Detect which cell encompasses the target text, then output its (X, Y) center coordinate. 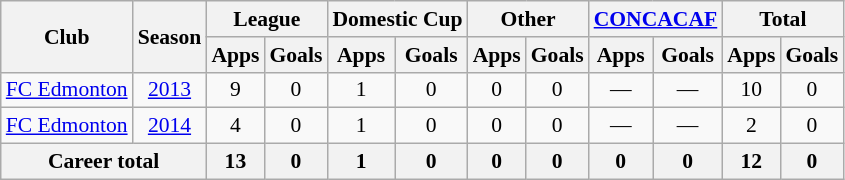
League (266, 19)
Club (67, 36)
2013 (170, 90)
2 (751, 126)
12 (751, 162)
2014 (170, 126)
Domestic Cup (397, 19)
Season (170, 36)
9 (235, 90)
10 (751, 90)
4 (235, 126)
Career total (104, 162)
CONCACAF (656, 19)
Total (782, 19)
13 (235, 162)
Other (528, 19)
